Capture the cell that displays the provided text and extract its [X, Y] central coordinate. 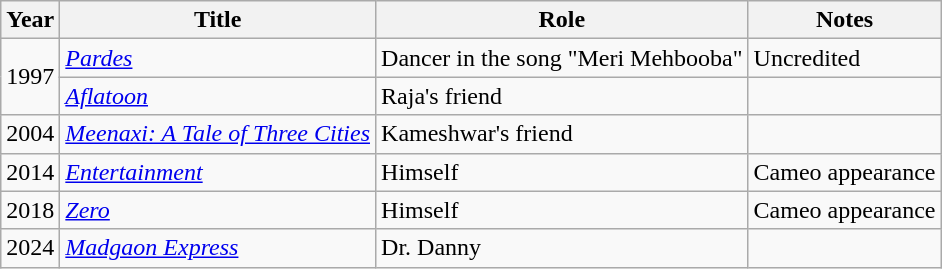
Year [30, 20]
2024 [30, 248]
Dancer in the song "Meri Mehbooba" [562, 58]
1997 [30, 77]
Role [562, 20]
2014 [30, 172]
Uncredited [844, 58]
Kameshwar's friend [562, 134]
Notes [844, 20]
Meenaxi: A Tale of Three Cities [218, 134]
Aflatoon [218, 96]
Zero [218, 210]
Dr. Danny [562, 248]
2004 [30, 134]
Madgaon Express [218, 248]
Raja's friend [562, 96]
2018 [30, 210]
Title [218, 20]
Pardes [218, 58]
Entertainment [218, 172]
